Find where the given text appears and provide that cell's center as [x, y] coordinate. 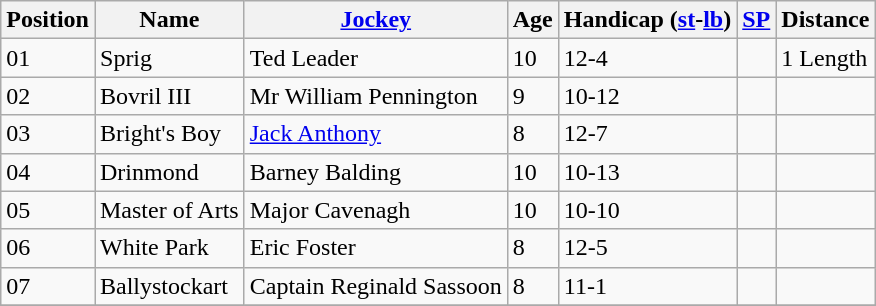
Position [48, 20]
Ted Leader [376, 58]
12-5 [647, 248]
Mr William Pennington [376, 96]
Drinmond [169, 172]
03 [48, 134]
Barney Balding [376, 172]
10-13 [647, 172]
05 [48, 210]
12-4 [647, 58]
11-1 [647, 286]
9 [532, 96]
White Park [169, 248]
Ballystockart [169, 286]
SP [756, 20]
12-7 [647, 134]
01 [48, 58]
Jockey [376, 20]
Major Cavenagh [376, 210]
Eric Foster [376, 248]
Bright's Boy [169, 134]
Handicap (st-lb) [647, 20]
Captain Reginald Sassoon [376, 286]
10-10 [647, 210]
Jack Anthony [376, 134]
07 [48, 286]
Distance [826, 20]
Master of Arts [169, 210]
10-12 [647, 96]
Sprig [169, 58]
Name [169, 20]
Age [532, 20]
1 Length [826, 58]
04 [48, 172]
06 [48, 248]
02 [48, 96]
Bovril III [169, 96]
